For the text-containing cell, return its midpoint in (X, Y) coordinate format. 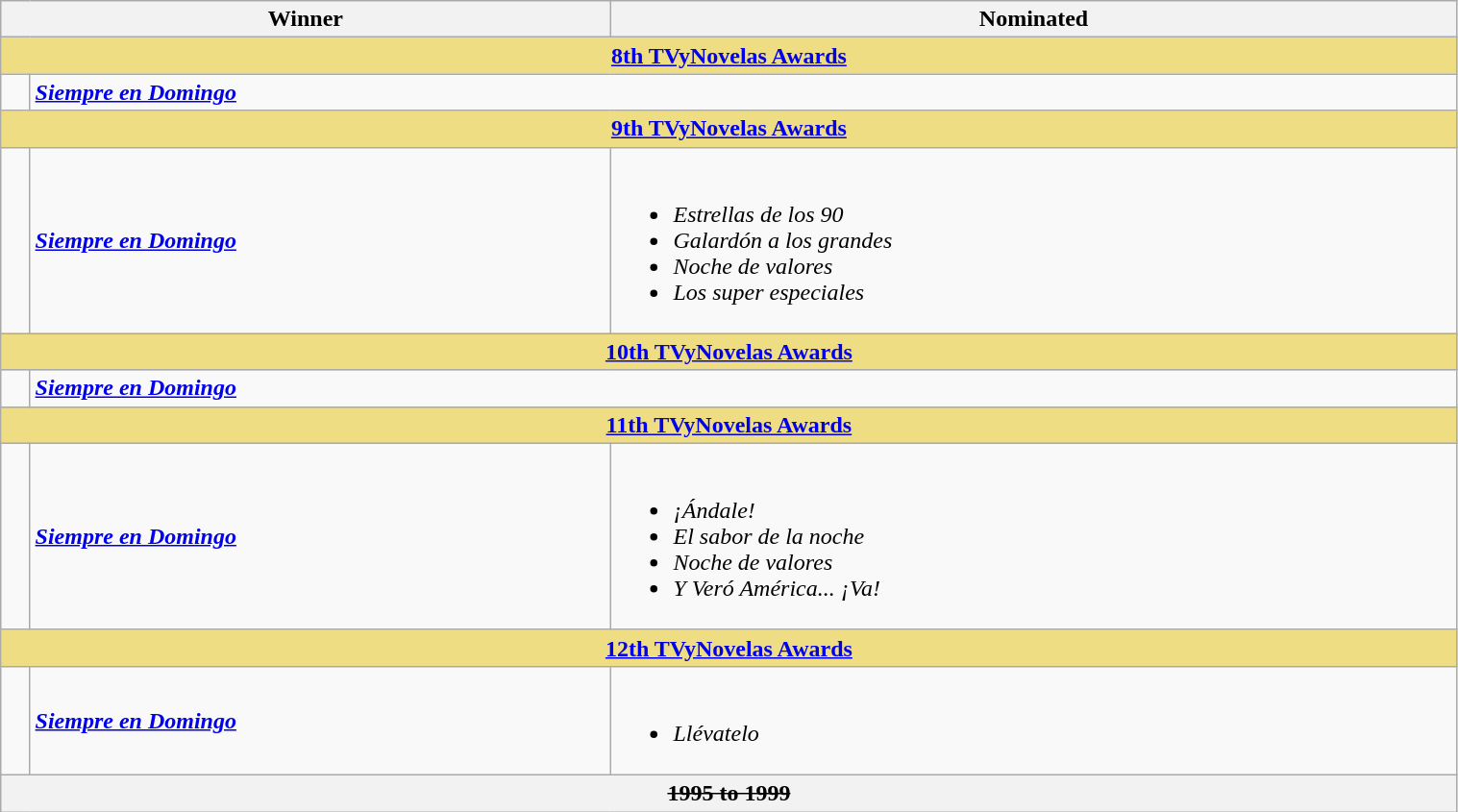
Llévatelo (1034, 721)
11th TVyNovelas Awards (729, 425)
10th TVyNovelas Awards (729, 352)
9th TVyNovelas Awards (729, 129)
¡Ándale!El sabor de la nocheNoche de valoresY Veró América... ¡Va! (1034, 536)
12th TVyNovelas Awards (729, 648)
Winner (306, 19)
Estrellas de los 90Galardón a los grandesNoche de valoresLos super especiales (1034, 240)
Nominated (1034, 19)
8th TVyNovelas Awards (729, 56)
1995 to 1999 (729, 793)
